Pinpoint the cell where the given text exists, returning its [x, y] midpoint coordinate. 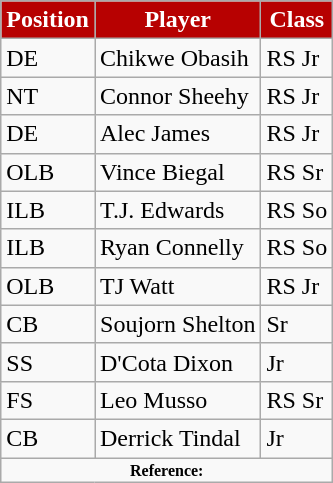
Chikwe Obasih [177, 58]
Leo Musso [177, 400]
SS [48, 362]
NT [48, 96]
Ryan Connelly [177, 248]
FS [48, 400]
D'Cota Dixon [177, 362]
Connor Sheehy [177, 96]
Derrick Tindal [177, 438]
Vince Biegal [177, 172]
Alec James [177, 134]
T.J. Edwards [177, 210]
Sr [297, 324]
Position [48, 20]
Reference: [167, 470]
TJ Watt [177, 286]
Player [177, 20]
Class [297, 20]
Soujorn Shelton [177, 324]
